Determine the [X, Y] coordinate at the center of the cell enclosing the given text.  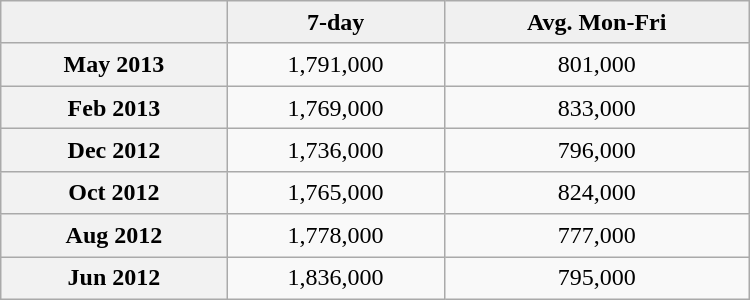
801,000 [596, 64]
Dec 2012 [114, 150]
1,769,000 [336, 108]
Jun 2012 [114, 278]
1,778,000 [336, 236]
1,765,000 [336, 192]
1,836,000 [336, 278]
795,000 [596, 278]
7-day [336, 22]
833,000 [596, 108]
796,000 [596, 150]
Aug 2012 [114, 236]
1,791,000 [336, 64]
May 2013 [114, 64]
Feb 2013 [114, 108]
Oct 2012 [114, 192]
777,000 [596, 236]
824,000 [596, 192]
1,736,000 [336, 150]
Avg. Mon-Fri [596, 22]
